From the cell containing the given text, extract its center point as [x, y] coordinate. 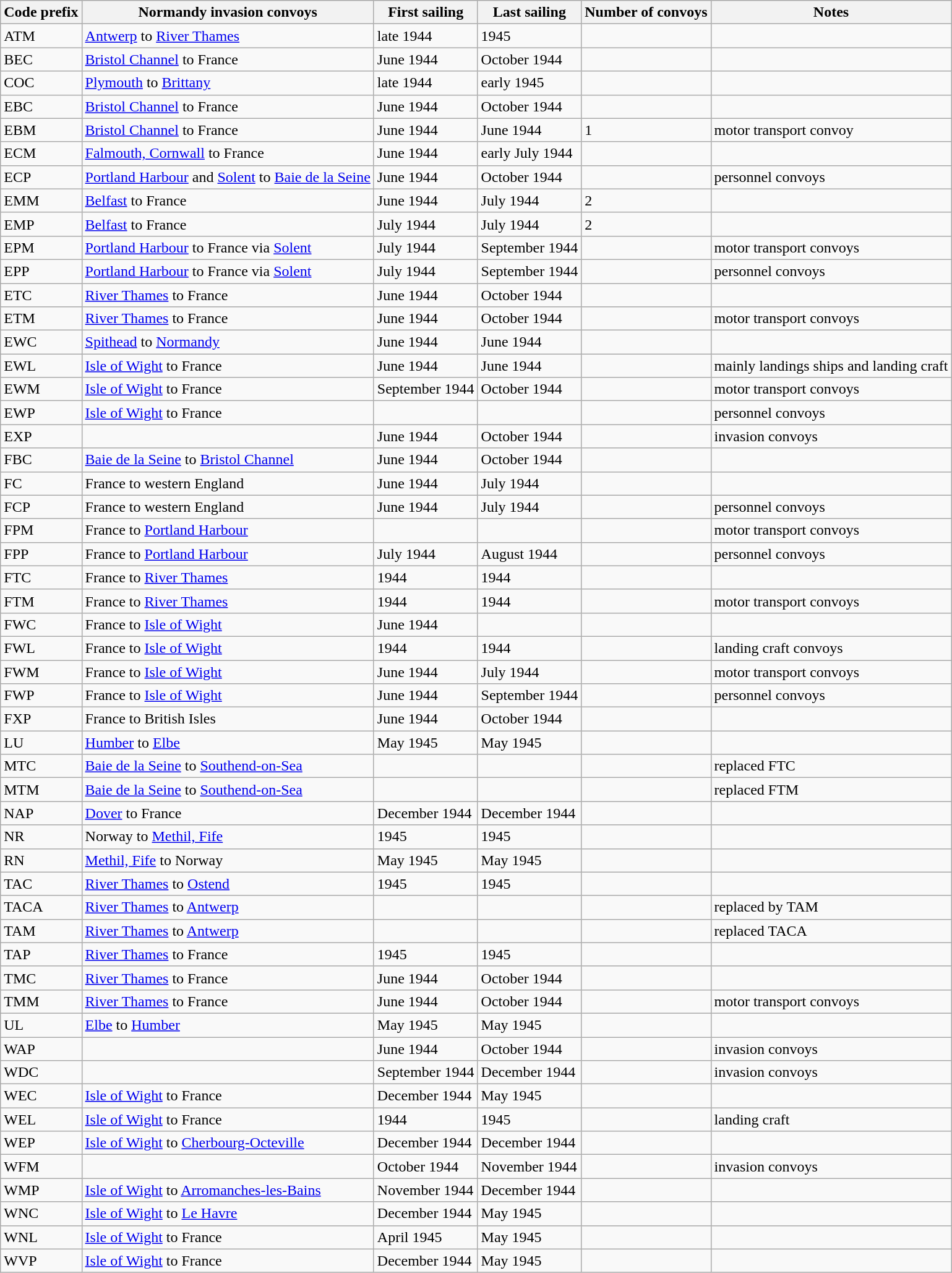
Methil, Fife to Norway [228, 860]
NR [41, 837]
LU [41, 743]
Antwerp to River Thames [228, 36]
EWM [41, 389]
UL [41, 1025]
WVP [41, 1261]
Portland Harbour and Solent to Baie de la Seine [228, 177]
FWC [41, 624]
FTC [41, 577]
EPP [41, 271]
FWP [41, 696]
River Thames to Ostend [228, 884]
WEC [41, 1096]
FPM [41, 530]
FC [41, 483]
Elbe to Humber [228, 1025]
replaced FTM [831, 790]
ECP [41, 177]
Isle of Wight to Le Havre [228, 1214]
TAC [41, 884]
landing craft [831, 1120]
TACA [41, 907]
April 1945 [426, 1237]
First sailing [426, 12]
FTM [41, 601]
EWL [41, 366]
Plymouth to Brittany [228, 83]
Notes [831, 12]
MTC [41, 766]
EWC [41, 342]
Normandy invasion convoys [228, 12]
TMC [41, 978]
WMP [41, 1190]
EXP [41, 436]
FWM [41, 671]
replaced FTC [831, 766]
WNL [41, 1237]
Last sailing [530, 12]
WEP [41, 1143]
landing craft convoys [831, 648]
Isle of Wight to Cherbourg-Octeville [228, 1143]
EMM [41, 201]
ETC [41, 295]
ECM [41, 153]
FXP [41, 719]
EBC [41, 106]
August 1944 [530, 554]
mainly landings ships and landing craft [831, 366]
Number of convoys [646, 12]
WFM [41, 1167]
Spithead to Normandy [228, 342]
Code prefix [41, 12]
motor transport convoy [831, 130]
TAP [41, 954]
BEC [41, 59]
ETM [41, 319]
WAP [41, 1049]
EPM [41, 248]
TMM [41, 1001]
Humber to Elbe [228, 743]
early July 1944 [530, 153]
EWP [41, 413]
WEL [41, 1120]
early 1945 [530, 83]
Falmouth, Cornwall to France [228, 153]
replaced by TAM [831, 907]
replaced TACA [831, 931]
MTM [41, 790]
ATM [41, 36]
Dover to France [228, 813]
EMP [41, 224]
TAM [41, 931]
FPP [41, 554]
Norway to Methil, Fife [228, 837]
FCP [41, 507]
EBM [41, 130]
Isle of Wight to Arromanches-les-Bains [228, 1190]
Baie de la Seine to Bristol Channel [228, 460]
COC [41, 83]
1 [646, 130]
FWL [41, 648]
NAP [41, 813]
WDC [41, 1072]
FBC [41, 460]
WNC [41, 1214]
RN [41, 860]
France to British Isles [228, 719]
